Locate the cell with the specified text and output its (x, y) center coordinate. 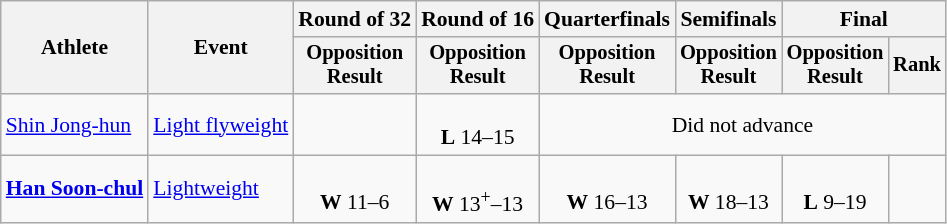
W 13+–13 (478, 190)
Light flyweight (220, 124)
Athlete (74, 48)
W 11–6 (354, 190)
Lightweight (220, 190)
W 18–13 (728, 190)
Did not advance (742, 124)
Han Soon-chul (74, 190)
Round of 16 (478, 19)
Rank (917, 66)
L 14–15 (478, 124)
Final (864, 19)
Round of 32 (354, 19)
Semifinals (728, 19)
Shin Jong-hun (74, 124)
L 9–19 (836, 190)
Quarterfinals (607, 19)
Event (220, 48)
W 16–13 (607, 190)
